Locate the cell with the specified text and output its (x, y) center coordinate. 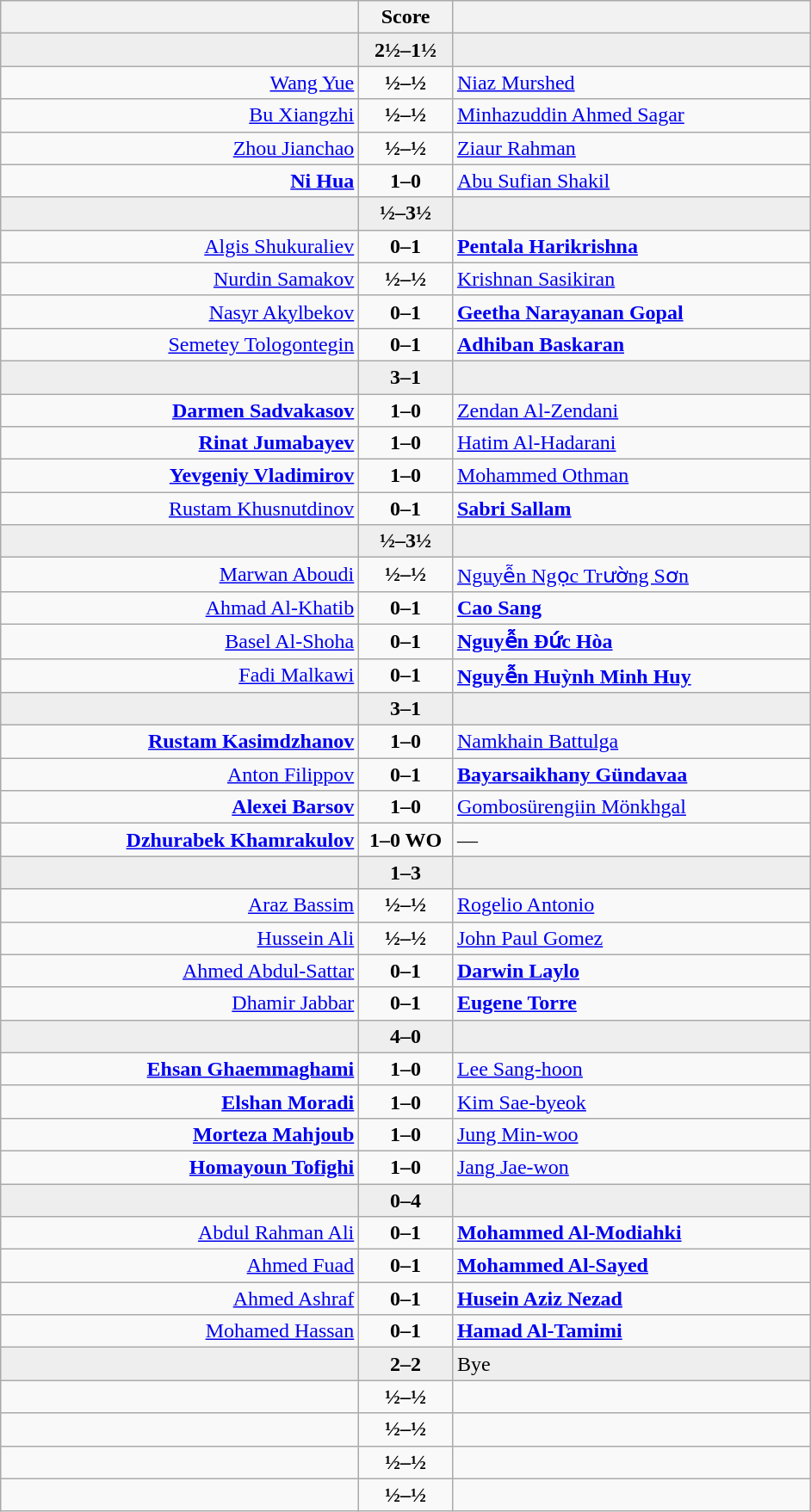
Jung Min-woo (631, 1134)
Hussein Ali (180, 938)
Algis Shukuraliev (180, 246)
John Paul Gomez (631, 938)
Mohamed Hassan (180, 1331)
Hamad Al-Tamimi (631, 1331)
Eugene Torre (631, 1003)
Adhiban Baskaran (631, 344)
Abdul Rahman Ali (180, 1233)
Dhamir Jabbar (180, 1003)
Darmen Sadvakasov (180, 410)
Geetha Narayanan Gopal (631, 312)
Zendan Al-Zendani (631, 410)
Nurdin Samakov (180, 279)
Ahmad Al-Khatib (180, 608)
Morteza Mahjoub (180, 1134)
Sabri Sallam (631, 509)
Mohammed Othman (631, 476)
Bu Xiangzhi (180, 115)
Ziaur Rahman (631, 148)
Dzhurabek Khamrakulov (180, 840)
Nguyễn Ngọc Trường Sơn (631, 575)
Fadi Malkawi (180, 676)
Nasyr Akylbekov (180, 312)
Semetey Tologontegin (180, 344)
Basel Al-Shoha (180, 641)
Rustam Khusnutdinov (180, 509)
2–2 (406, 1364)
Gombosürengiin Mönkhgal (631, 807)
4–0 (406, 1036)
Niaz Murshed (631, 83)
Minhazuddin Ahmed Sagar (631, 115)
Bayarsaikhany Gündavaa (631, 775)
Araz Bassim (180, 905)
0–4 (406, 1200)
Ahmed Fuad (180, 1266)
Rustam Kasimdzhanov (180, 742)
Ehsan Ghaemmaghami (180, 1069)
1–0 WO (406, 840)
— (631, 840)
Nguyễn Huỳnh Minh Huy (631, 676)
Cao Sang (631, 608)
Ahmed Abdul-Sattar (180, 971)
Homayoun Tofighi (180, 1167)
Nguyễn Đức Hòa (631, 641)
Kim Sae-byeok (631, 1102)
Rogelio Antonio (631, 905)
Namkhain Battulga (631, 742)
Elshan Moradi (180, 1102)
Ahmed Ashraf (180, 1299)
Darwin Laylo (631, 971)
Hatim Al-Hadarani (631, 443)
Zhou Jianchao (180, 148)
Anton Filippov (180, 775)
Wang Yue (180, 83)
Score (406, 17)
Pentala Harikrishna (631, 246)
Mohammed Al-Modiahki (631, 1233)
Husein Aziz Nezad (631, 1299)
Abu Sufian Shakil (631, 181)
Marwan Aboudi (180, 575)
Bye (631, 1364)
Lee Sang-hoon (631, 1069)
1–3 (406, 873)
Ni Hua (180, 181)
Yevgeniy Vladimirov (180, 476)
Krishnan Sasikiran (631, 279)
Alexei Barsov (180, 807)
Jang Jae-won (631, 1167)
2½–1½ (406, 50)
Rinat Jumabayev (180, 443)
Mohammed Al-Sayed (631, 1266)
